Find where the given text appears and provide that cell's center as [x, y] coordinate. 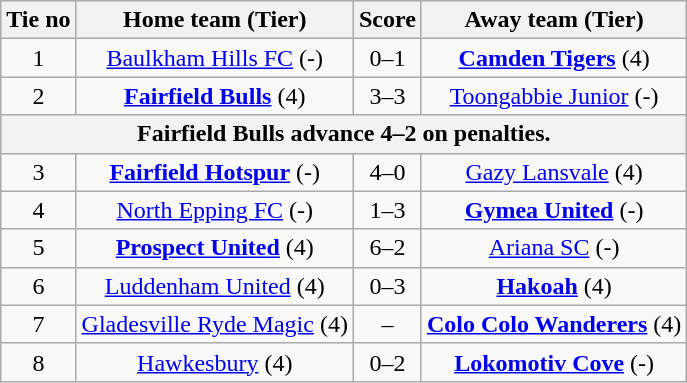
0–3 [387, 286]
Camden Tigers (4) [554, 58]
– [387, 324]
Fairfield Hotspur (-) [214, 172]
Baulkham Hills FC (-) [214, 58]
Ariana SC (-) [554, 248]
Tie no [38, 20]
6 [38, 286]
5 [38, 248]
Luddenham United (4) [214, 286]
4–0 [387, 172]
Gazy Lansvale (4) [554, 172]
Hawkesbury (4) [214, 362]
Gladesville Ryde Magic (4) [214, 324]
8 [38, 362]
Hakoah (4) [554, 286]
Lokomotiv Cove (-) [554, 362]
Toongabbie Junior (-) [554, 96]
1 [38, 58]
Prospect United (4) [214, 248]
Home team (Tier) [214, 20]
Fairfield Bulls (4) [214, 96]
7 [38, 324]
Gymea United (-) [554, 210]
3 [38, 172]
Fairfield Bulls advance 4–2 on penalties. [344, 134]
0–2 [387, 362]
4 [38, 210]
0–1 [387, 58]
2 [38, 96]
Colo Colo Wanderers (4) [554, 324]
6–2 [387, 248]
3–3 [387, 96]
North Epping FC (-) [214, 210]
Away team (Tier) [554, 20]
Score [387, 20]
1–3 [387, 210]
